Identify which cell holds the provided text, then report its [X, Y] central coordinate. 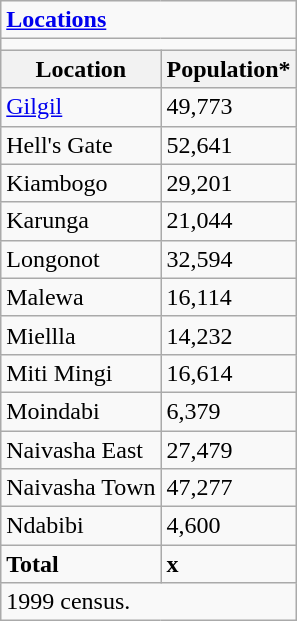
Total [81, 564]
Population* [228, 69]
16,114 [228, 297]
29,201 [228, 183]
16,614 [228, 373]
Longonot [81, 259]
27,479 [228, 449]
Location [81, 69]
Miellla [81, 335]
21,044 [228, 221]
x [228, 564]
47,277 [228, 488]
32,594 [228, 259]
Miti Mingi [81, 373]
Locations [148, 20]
4,600 [228, 526]
Karunga [81, 221]
Moindabi [81, 411]
Gilgil [81, 107]
6,379 [228, 411]
Ndabibi [81, 526]
Malewa [81, 297]
Naivasha Town [81, 488]
Hell's Gate [81, 145]
14,232 [228, 335]
Naivasha East [81, 449]
1999 census. [148, 602]
52,641 [228, 145]
Kiambogo [81, 183]
49,773 [228, 107]
